Determine the [X, Y] coordinate at the center of the cell enclosing the given text.  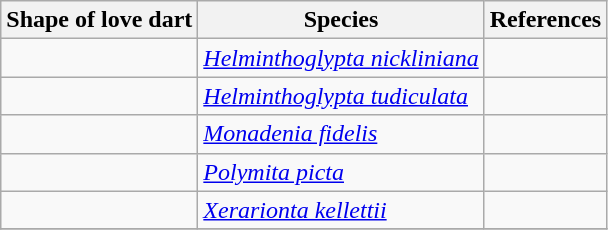
Xerarionta kellettii [341, 210]
Shape of love dart [100, 20]
Helminthoglypta nickliniana [341, 58]
Polymita picta [341, 172]
References [546, 20]
Monadenia fidelis [341, 134]
Species [341, 20]
Helminthoglypta tudiculata [341, 96]
